Output the (x, y) coordinate of the center of the cell containing the given text.  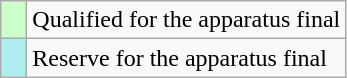
Qualified for the apparatus final (186, 20)
Reserve for the apparatus final (186, 58)
